Capture the cell that displays the provided text and extract its [X, Y] central coordinate. 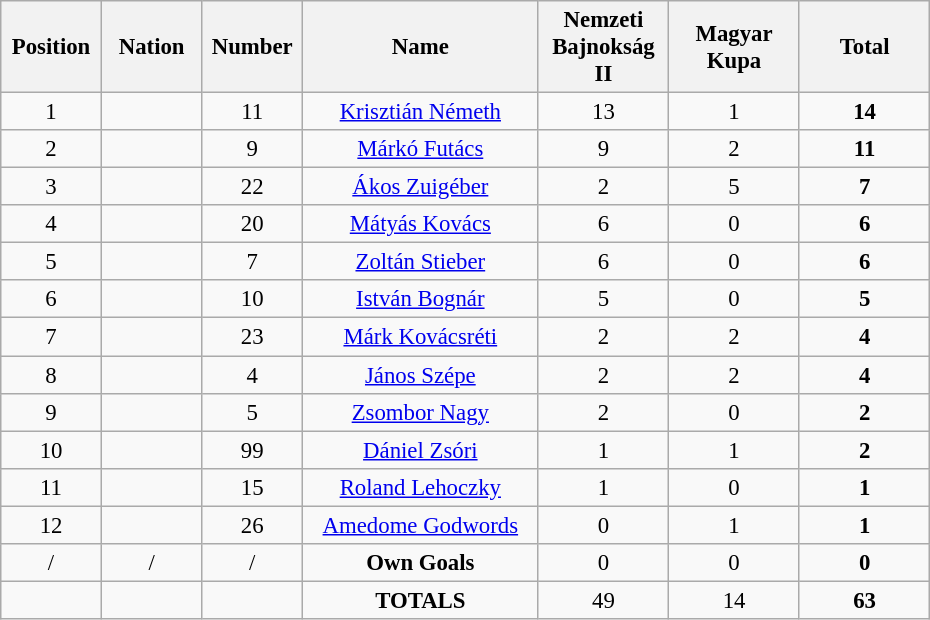
János Szépe [421, 375]
Mátyás Kovács [421, 224]
26 [252, 525]
20 [252, 224]
99 [252, 450]
Dániel Zsóri [421, 450]
Position [52, 47]
Total [864, 47]
12 [52, 525]
Zsombor Nagy [421, 412]
Nation [152, 47]
15 [252, 487]
Nemzeti Bajnokság II [604, 47]
Own Goals [421, 563]
13 [604, 112]
23 [252, 337]
TOTALS [421, 600]
Roland Lehoczky [421, 487]
Márk Kovácsréti [421, 337]
Ákos Zuigéber [421, 187]
Name [421, 47]
Amedome Godwords [421, 525]
49 [604, 600]
8 [52, 375]
3 [52, 187]
István Bognár [421, 299]
22 [252, 187]
Krisztián Németh [421, 112]
Magyar Kupa [734, 47]
63 [864, 600]
Number [252, 47]
Márkó Futács [421, 149]
Zoltán Stieber [421, 262]
